Pinpoint the cell where the given text exists, returning its (x, y) midpoint coordinate. 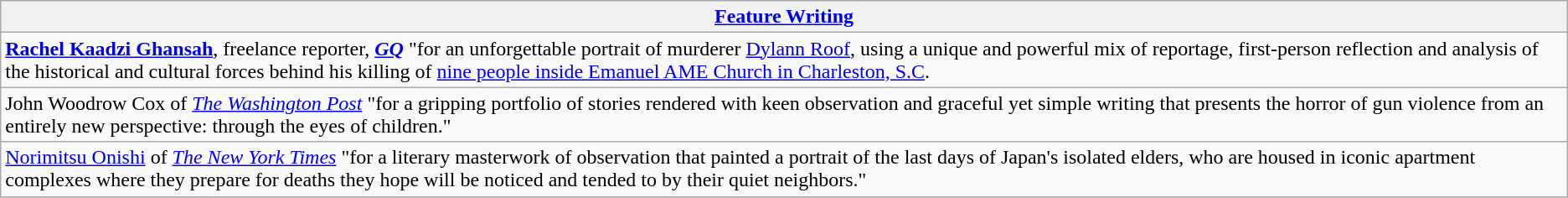
Feature Writing (784, 17)
